Identify which cell holds the provided text, then report its (X, Y) central coordinate. 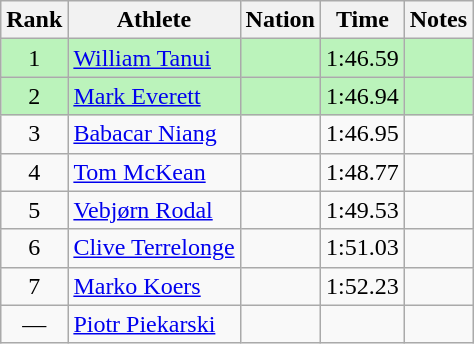
1:48.77 (362, 172)
1:51.03 (362, 248)
2 (34, 96)
1:49.53 (362, 210)
1:46.59 (362, 58)
Nation (280, 20)
Notes (438, 20)
Time (362, 20)
Rank (34, 20)
3 (34, 134)
Clive Terrelonge (154, 248)
Mark Everett (154, 96)
1 (34, 58)
7 (34, 286)
Babacar Niang (154, 134)
Tom McKean (154, 172)
5 (34, 210)
Marko Koers (154, 286)
1:46.94 (362, 96)
1:46.95 (362, 134)
— (34, 324)
William Tanui (154, 58)
Athlete (154, 20)
Vebjørn Rodal (154, 210)
Piotr Piekarski (154, 324)
1:52.23 (362, 286)
6 (34, 248)
4 (34, 172)
